Detect which cell encompasses the target text, then output its (x, y) center coordinate. 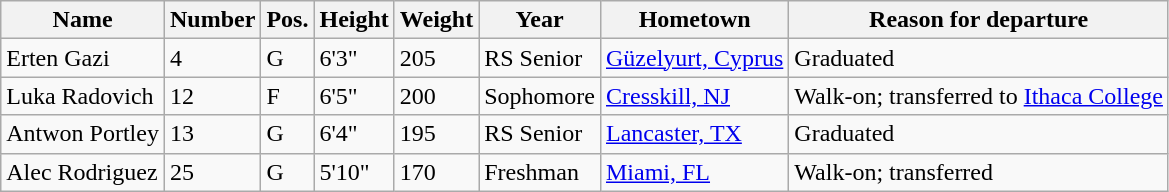
205 (436, 58)
13 (212, 134)
25 (212, 172)
Year (540, 20)
Luka Radovich (83, 96)
Number (212, 20)
4 (212, 58)
Pos. (288, 20)
Antwon Portley (83, 134)
200 (436, 96)
Reason for departure (979, 20)
F (288, 96)
195 (436, 134)
Weight (436, 20)
Miami, FL (694, 172)
Alec Rodriguez (83, 172)
Cresskill, NJ (694, 96)
Sophomore (540, 96)
6'4" (354, 134)
Walk-on; transferred to Ithaca College (979, 96)
12 (212, 96)
Lancaster, TX (694, 134)
Walk-on; transferred (979, 172)
Güzelyurt, Cyprus (694, 58)
6'3" (354, 58)
Hometown (694, 20)
Name (83, 20)
Erten Gazi (83, 58)
170 (436, 172)
Freshman (540, 172)
Height (354, 20)
5'10" (354, 172)
6'5" (354, 96)
